Identify which cell holds the provided text, then report its [x, y] central coordinate. 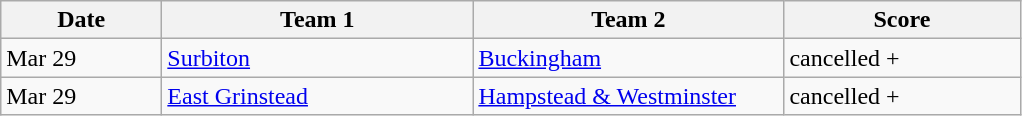
East Grinstead [318, 96]
Team 2 [628, 20]
Date [82, 20]
Hampstead & Westminster [628, 96]
Score [902, 20]
Buckingham [628, 58]
Surbiton [318, 58]
Team 1 [318, 20]
